Find where the given text appears and provide that cell's center as (x, y) coordinate. 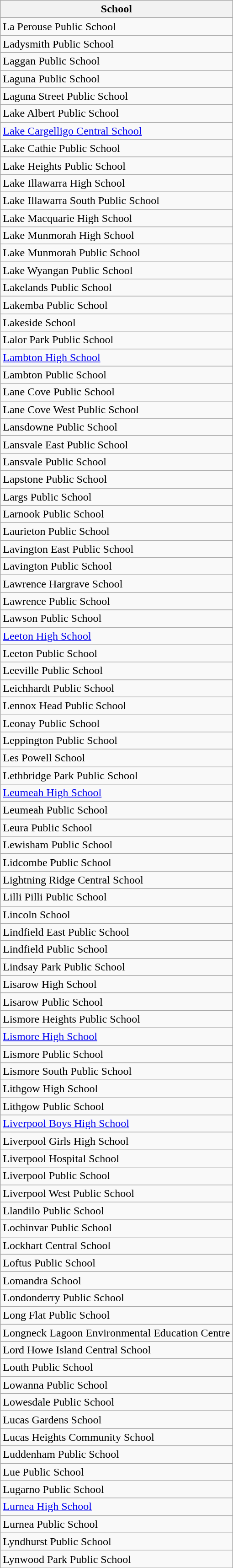
Lisarow High School (116, 984)
Lake Heights Public School (116, 166)
Lambton High School (116, 357)
Louth Public School (116, 1368)
Lake Munmorah Public School (116, 253)
Lawrence Public School (116, 601)
Lurnea Public School (116, 1524)
Lockhart Central School (116, 1245)
Lawson Public School (116, 619)
Londonderry Public School (116, 1298)
Leeton High School (116, 636)
Lismore Heights Public School (116, 1019)
Leonay Public School (116, 723)
Liverpool Public School (116, 1176)
Lennox Head Public School (116, 706)
La Perouse Public School (116, 27)
Lochinvar Public School (116, 1228)
Lindfield Public School (116, 949)
Luddenham Public School (116, 1455)
Lurnea High School (116, 1507)
Lake Macquarie High School (116, 218)
Lansdowne Public School (116, 427)
Lyndhurst Public School (116, 1541)
Liverpool Boys High School (116, 1124)
Loftus Public School (116, 1263)
Lisarow Public School (116, 1002)
Laguna Public School (116, 79)
Lindfield East Public School (116, 932)
Liverpool Girls High School (116, 1141)
Lugarno Public School (116, 1489)
Lavington East Public School (116, 549)
School (116, 9)
Lakelands Public School (116, 288)
Leichhardt Public School (116, 688)
Les Powell School (116, 758)
Lambton Public School (116, 375)
Lucas Heights Community School (116, 1437)
Lowesdale Public School (116, 1402)
Leura Public School (116, 828)
Lithgow High School (116, 1089)
Lynwood Park Public School (116, 1559)
Lightning Ridge Central School (116, 880)
Lismore South Public School (116, 1072)
Laguna Street Public School (116, 96)
Largs Public School (116, 496)
Lethbridge Park Public School (116, 776)
Lucas Gardens School (116, 1420)
Lake Cargelligo Central School (116, 131)
Ladysmith Public School (116, 44)
Laggan Public School (116, 61)
Leumeah High School (116, 793)
Larnook Public School (116, 514)
Lake Munmorah High School (116, 236)
Lewisham Public School (116, 845)
Lue Public School (116, 1472)
Lord Howe Island Central School (116, 1350)
Lapstone Public School (116, 479)
Lidcombe Public School (116, 862)
Lalor Park Public School (116, 340)
Lane Cove Public School (116, 392)
Lake Cathie Public School (116, 148)
Laurieton Public School (116, 532)
Lilli Pilli Public School (116, 897)
Lawrence Hargrave School (116, 584)
Leppington Public School (116, 740)
Lithgow Public School (116, 1106)
Lake Illawarra High School (116, 183)
Leumeah Public School (116, 810)
Lansvale East Public School (116, 444)
Liverpool West Public School (116, 1193)
Lakeside School (116, 323)
Lowanna Public School (116, 1385)
Lake Albert Public School (116, 113)
Leeville Public School (116, 671)
Leeton Public School (116, 653)
Liverpool Hospital School (116, 1158)
Lakemba Public School (116, 305)
Lake Wyangan Public School (116, 270)
Llandilo Public School (116, 1211)
Longneck Lagoon Environmental Education Centre (116, 1333)
Lansvale Public School (116, 462)
Lake Illawarra South Public School (116, 200)
Lindsay Park Public School (116, 967)
Lane Cove West Public School (116, 410)
Lismore Public School (116, 1054)
Lavington Public School (116, 566)
Lismore High School (116, 1036)
Lincoln School (116, 915)
Long Flat Public School (116, 1315)
Lomandra School (116, 1280)
